Extract the [x, y] coordinate from the center of the cell holding the provided text.  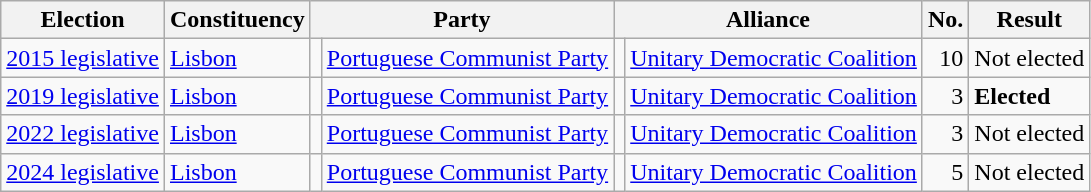
No. [945, 20]
2015 legislative [83, 58]
Result [1030, 20]
Party [462, 20]
Election [83, 20]
Constituency [237, 20]
Alliance [768, 20]
Elected [1030, 96]
5 [945, 172]
2022 legislative [83, 134]
10 [945, 58]
2019 legislative [83, 96]
2024 legislative [83, 172]
